Search for the cell housing the specified text and yield its [x, y] center coordinate. 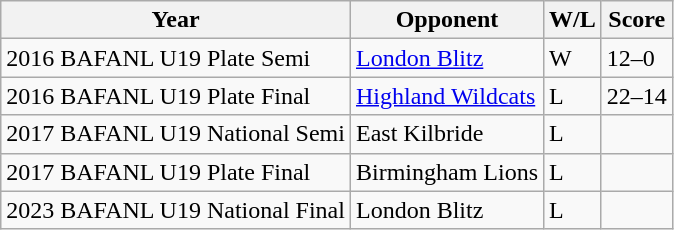
W/L [573, 20]
Opponent [446, 20]
2017 BAFANL U19 Plate Final [176, 172]
12–0 [636, 58]
Score [636, 20]
East Kilbride [446, 134]
2016 BAFANL U19 Plate Final [176, 96]
Year [176, 20]
Highland Wildcats [446, 96]
2023 BAFANL U19 National Final [176, 210]
2017 BAFANL U19 National Semi [176, 134]
22–14 [636, 96]
2016 BAFANL U19 Plate Semi [176, 58]
W [573, 58]
Birmingham Lions [446, 172]
